Search for the cell housing the specified text and yield its (X, Y) center coordinate. 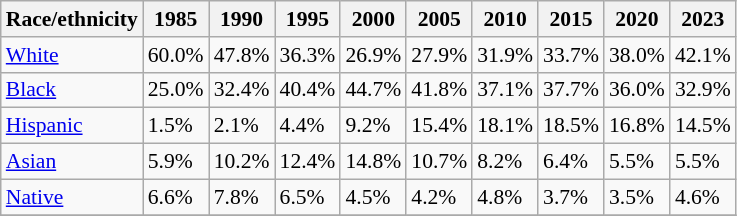
Race/ethnicity (72, 19)
25.0% (176, 90)
8.2% (505, 162)
7.8% (242, 197)
33.7% (571, 55)
2023 (703, 19)
4.6% (703, 197)
18.5% (571, 126)
4.5% (373, 197)
6.5% (308, 197)
1995 (308, 19)
40.4% (308, 90)
27.9% (439, 55)
2020 (637, 19)
32.4% (242, 90)
Hispanic (72, 126)
2005 (439, 19)
2010 (505, 19)
2015 (571, 19)
Native (72, 197)
14.8% (373, 162)
1.5% (176, 126)
1985 (176, 19)
32.9% (703, 90)
16.8% (637, 126)
42.1% (703, 55)
44.7% (373, 90)
9.2% (373, 126)
60.0% (176, 55)
5.9% (176, 162)
6.4% (571, 162)
1990 (242, 19)
Black (72, 90)
41.8% (439, 90)
2.1% (242, 126)
3.5% (637, 197)
10.2% (242, 162)
4.2% (439, 197)
2000 (373, 19)
12.4% (308, 162)
6.6% (176, 197)
10.7% (439, 162)
37.7% (571, 90)
4.8% (505, 197)
38.0% (637, 55)
4.4% (308, 126)
36.0% (637, 90)
14.5% (703, 126)
White (72, 55)
36.3% (308, 55)
31.9% (505, 55)
47.8% (242, 55)
3.7% (571, 197)
37.1% (505, 90)
15.4% (439, 126)
26.9% (373, 55)
18.1% (505, 126)
Asian (72, 162)
